Detect which cell encompasses the target text, then output its [X, Y] center coordinate. 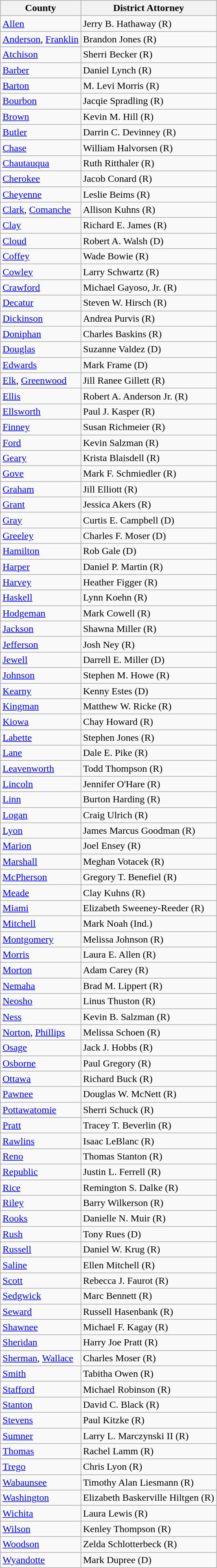
Kearny [41, 691]
Sherman, Wallace [41, 1358]
Dickinson [41, 318]
Haskell [41, 598]
Melissa Johnson (R) [148, 939]
Shawnee [41, 1327]
James Marcus Goodman (R) [148, 830]
Jacob Conard (R) [148, 179]
Edwards [41, 365]
Pawnee [41, 1094]
Robert A. Walsh (D) [148, 241]
Mark F. Schmiedler (R) [148, 474]
Atchison [41, 55]
Barry Wilkerson (R) [148, 1203]
Heather Figger (R) [148, 582]
Richard E. James (R) [148, 225]
Wyandotte [41, 1560]
Kevin B. Salzman (R) [148, 1017]
Harper [41, 567]
Jackson [41, 629]
Pratt [41, 1125]
Elizabeth Baskerville Hiltgen (R) [148, 1498]
Paul Kitzke (R) [148, 1420]
Russell [41, 1250]
Suzanne Valdez (D) [148, 349]
Matthew W. Ricke (R) [148, 707]
Cherokee [41, 179]
Jewell [41, 660]
Stanton [41, 1405]
Kingman [41, 707]
Grant [41, 505]
Hodgeman [41, 613]
Isaac LeBlanc (R) [148, 1141]
David C. Black (R) [148, 1405]
Linn [41, 799]
Clay [41, 225]
Ellen Mitchell (R) [148, 1265]
Rob Gale (D) [148, 551]
Smith [41, 1374]
Andrea Purvis (R) [148, 318]
Charles F. Moser (D) [148, 536]
Laura Lewis (R) [148, 1513]
Jill Elliott (R) [148, 489]
Remington S. Dalke (R) [148, 1188]
Michael F. Kagay (R) [148, 1327]
Charles Moser (R) [148, 1358]
McPherson [41, 877]
Josh Ney (R) [148, 644]
Danielle N. Muir (R) [148, 1219]
Rebecca J. Faurot (R) [148, 1281]
Graham [41, 489]
Neosho [41, 1001]
Laura E. Allen (R) [148, 955]
Russell Hasenbank (R) [148, 1312]
Paul Gregory (R) [148, 1063]
Finney [41, 427]
Ottawa [41, 1079]
Shawna Miller (R) [148, 629]
Anderson, Franklin [41, 39]
Trego [41, 1467]
Krista Blaisdell (R) [148, 458]
Jennifer O'Hare (R) [148, 784]
Morton [41, 970]
County [41, 8]
Seward [41, 1312]
Melissa Schoen (R) [148, 1032]
Zelda Schlotterbeck (R) [148, 1544]
Joel Ensey (R) [148, 846]
Morris [41, 955]
Todd Thompson (R) [148, 769]
Stephen M. Howe (R) [148, 675]
Mark Cowell (R) [148, 613]
Stafford [41, 1389]
Scott [41, 1281]
Stevens [41, 1420]
Rice [41, 1188]
Lyon [41, 830]
Harvey [41, 582]
William Halvorsen (R) [148, 148]
Gray [41, 520]
Chautauqua [41, 163]
District Attorney [148, 8]
Lynn Koehn (R) [148, 598]
Washington [41, 1498]
Brad M. Lippert (R) [148, 986]
Meade [41, 892]
Sedgwick [41, 1296]
Greeley [41, 536]
Jerry B. Hathaway (R) [148, 24]
Labette [41, 738]
Jacqie Spradling (R) [148, 101]
Lincoln [41, 784]
Kiowa [41, 722]
Brandon Jones (R) [148, 39]
Marc Bennett (R) [148, 1296]
Meghan Votacek (R) [148, 861]
Michael Gayoso, Jr. (R) [148, 287]
Jack J. Hobbs (R) [148, 1048]
Rawlins [41, 1141]
Daniel W. Krug (R) [148, 1250]
Cowley [41, 272]
Douglas [41, 349]
Paul J. Kasper (R) [148, 411]
Mitchell [41, 923]
Riley [41, 1203]
Clay Kuhns (R) [148, 892]
Gove [41, 474]
Coffey [41, 256]
Marshall [41, 861]
Daniel P. Martin (R) [148, 567]
Leavenworth [41, 769]
Saline [41, 1265]
Jill Ranee Gillett (R) [148, 380]
Geary [41, 458]
Wilson [41, 1529]
Larry Schwartz (R) [148, 272]
Douglas W. McNett (R) [148, 1094]
Michael Robinson (R) [148, 1389]
Barber [41, 70]
Nemaha [41, 986]
Kevin M. Hill (R) [148, 117]
Tabitha Owen (R) [148, 1374]
Burton Harding (R) [148, 799]
Sherri Becker (R) [148, 55]
Mark Frame (D) [148, 365]
Tracey T. Beverlin (R) [148, 1125]
Gregory T. Benefiel (R) [148, 877]
Miami [41, 908]
Kevin Salzman (R) [148, 442]
Rachel Lamm (R) [148, 1451]
Dale E. Pike (R) [148, 753]
Robert A. Anderson Jr. (R) [148, 396]
Bourbon [41, 101]
Chris Lyon (R) [148, 1467]
Marion [41, 846]
Jessica Akers (R) [148, 505]
Lane [41, 753]
Barton [41, 86]
Elizabeth Sweeney-Reeder (R) [148, 908]
Ellsworth [41, 411]
Wichita [41, 1513]
Craig Ulrich (R) [148, 815]
Sumner [41, 1435]
Timothy Alan Liesmann (R) [148, 1482]
Thomas [41, 1451]
Doniphan [41, 334]
Darrin C. Devinney (R) [148, 132]
Rush [41, 1234]
Darrell E. Miller (D) [148, 660]
Sheridan [41, 1343]
Susan Richmeier (R) [148, 427]
Kenny Estes (D) [148, 691]
Harry Joe Pratt (R) [148, 1343]
Thomas Stanton (R) [148, 1156]
Ford [41, 442]
Woodson [41, 1544]
Ruth Ritthaler (R) [148, 163]
Logan [41, 815]
Cloud [41, 241]
Montgomery [41, 939]
Republic [41, 1172]
Stephen Jones (R) [148, 738]
Elk, Greenwood [41, 380]
Jefferson [41, 644]
Wade Bowie (R) [148, 256]
Tony Rues (D) [148, 1234]
Leslie Beims (R) [148, 194]
Chay Howard (R) [148, 722]
Brown [41, 117]
Butler [41, 132]
Decatur [41, 303]
Ness [41, 1017]
Adam Carey (R) [148, 970]
Allen [41, 24]
Sherri Schuck (R) [148, 1110]
Allison Kuhns (R) [148, 210]
Clark, Comanche [41, 210]
Crawford [41, 287]
Steven W. Hirsch (R) [148, 303]
Osage [41, 1048]
Cheyenne [41, 194]
Wabaunsee [41, 1482]
Daniel Lynch (R) [148, 70]
Norton, Phillips [41, 1032]
Chase [41, 148]
Larry L. Marczynski II (R) [148, 1435]
Johnson [41, 675]
Rooks [41, 1219]
Reno [41, 1156]
Charles Baskins (R) [148, 334]
M. Levi Morris (R) [148, 86]
Pottawatomie [41, 1110]
Kenley Thompson (R) [148, 1529]
Linus Thuston (R) [148, 1001]
Mark Noah (Ind.) [148, 923]
Richard Buck (R) [148, 1079]
Osborne [41, 1063]
Ellis [41, 396]
Mark Dupree (D) [148, 1560]
Hamilton [41, 551]
Justin L. Ferrell (R) [148, 1172]
Curtis E. Campbell (D) [148, 520]
